Identify which cell holds the provided text, then report its [x, y] central coordinate. 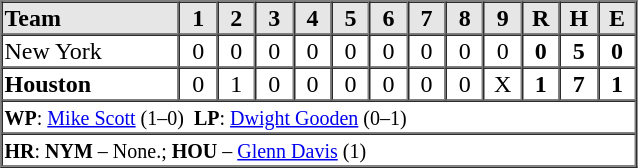
6 [388, 18]
New York [91, 50]
Team [91, 18]
2 [236, 18]
Houston [91, 84]
WP: Mike Scott (1–0) LP: Dwight Gooden (0–1) [319, 116]
HR: NYM – None.; HOU – Glenn Davis (1) [319, 150]
4 [312, 18]
3 [274, 18]
E [617, 18]
R [541, 18]
X [503, 84]
9 [503, 18]
8 [465, 18]
H [579, 18]
